Extract the [x, y] coordinate from the center of the cell holding the provided text.  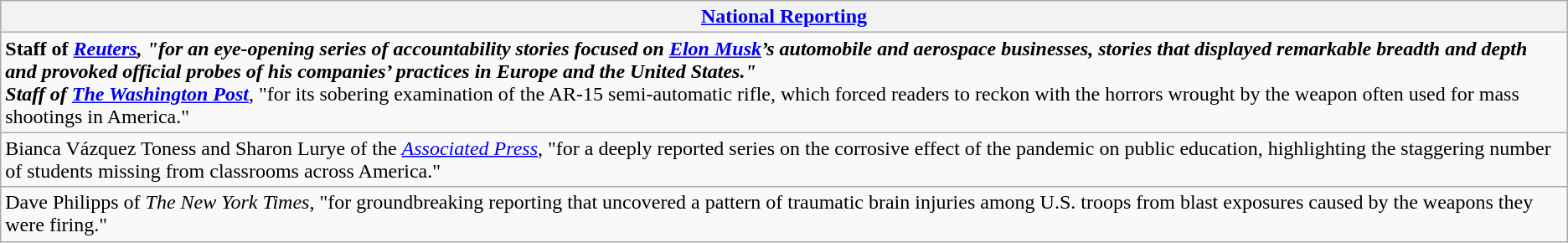
National Reporting [784, 17]
